Find where the given text appears and provide that cell's center as [x, y] coordinate. 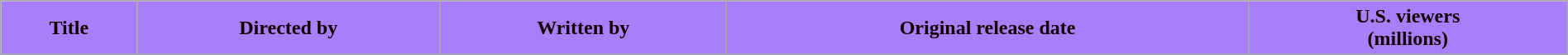
Title [69, 28]
U.S. viewers(millions) [1408, 28]
Written by [584, 28]
Directed by [289, 28]
Original release date [987, 28]
